Identify which cell holds the provided text, then report its (X, Y) central coordinate. 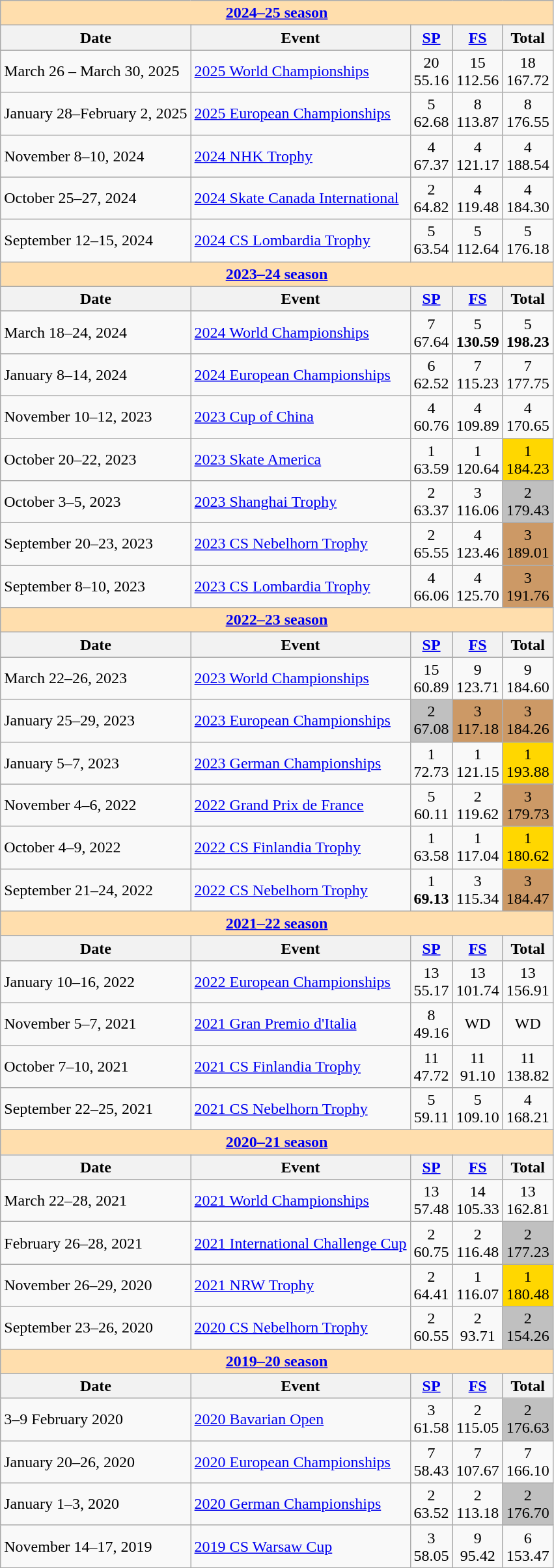
2 67.08 (431, 721)
3 179.73 (527, 805)
4 119.48 (478, 198)
13 156.91 (527, 981)
January 8–14, 2024 (96, 375)
2024 World Championships (301, 332)
2020–21 season (277, 1142)
2023 European Championships (301, 721)
2024 Skate Canada International (301, 198)
2 154.26 (527, 1327)
4 125.70 (478, 587)
1 63.59 (431, 459)
4 184.30 (527, 198)
8 176.55 (527, 113)
1 72.73 (431, 763)
1 193.88 (527, 763)
2 179.43 (527, 502)
18 167.72 (527, 72)
5 109.10 (478, 1109)
November 14–17, 2019 (96, 1546)
6 153.47 (527, 1546)
2 60.75 (431, 1243)
2022 European Championships (301, 981)
October 20–22, 2023 (96, 459)
2021 CS Nebelhorn Trophy (301, 1109)
January 5–7, 2023 (96, 763)
11 91.10 (478, 1066)
3 115.34 (478, 890)
2021 International Challenge Cup (301, 1243)
November 10–12, 2023 (96, 416)
2021–22 season (277, 923)
November 26–29, 2020 (96, 1286)
1 184.23 (527, 459)
5 130.59 (478, 332)
4 109.89 (478, 416)
13 162.81 (527, 1201)
15 60.89 (431, 678)
2021 World Championships (301, 1201)
January 1–3, 2020 (96, 1504)
January 25–29, 2023 (96, 721)
1 63.58 (431, 847)
2020 European Championships (301, 1461)
October 25–27, 2024 (96, 198)
2 119.62 (478, 805)
2023 World Championships (301, 678)
2023 Cup of China (301, 416)
2 113.18 (478, 1504)
September 8–10, 2023 (96, 587)
3 189.01 (527, 544)
September 12–15, 2024 (96, 241)
3 117.18 (478, 721)
1 116.07 (478, 1286)
2024 NHK Trophy (301, 156)
2 176.70 (527, 1504)
15 112.56 (478, 72)
2022 CS Nebelhorn Trophy (301, 890)
2 63.52 (431, 1504)
2023 CS Lombardia Trophy (301, 587)
3 61.58 (431, 1420)
5 63.54 (431, 241)
2019–20 season (277, 1361)
7 107.67 (478, 1461)
1 120.64 (478, 459)
5 176.18 (527, 241)
2 116.48 (478, 1243)
13 101.74 (478, 981)
3 116.06 (478, 502)
3 191.76 (527, 587)
2022 Grand Prix de France (301, 805)
October 7–10, 2021 (96, 1066)
3–9 February 2020 (96, 1420)
November 4–6, 2022 (96, 805)
2019 CS Warsaw Cup (301, 1546)
9 95.42 (478, 1546)
2021 NRW Trophy (301, 1286)
4 121.17 (478, 156)
March 18–24, 2024 (96, 332)
2 64.41 (431, 1286)
4 168.21 (527, 1109)
13 55.17 (431, 981)
5 62.68 (431, 113)
9 123.71 (478, 678)
5 112.64 (478, 241)
September 22–25, 2021 (96, 1109)
3 184.47 (527, 890)
September 20–23, 2023 (96, 544)
4 60.76 (431, 416)
2023 German Championships (301, 763)
3 184.26 (527, 721)
2023–24 season (277, 274)
March 22–28, 2021 (96, 1201)
2024–25 season (277, 13)
5 59.11 (431, 1109)
March 26 – March 30, 2025 (96, 72)
October 3–5, 2023 (96, 502)
2023 Skate America (301, 459)
11 47.72 (431, 1066)
2020 Bavarian Open (301, 1420)
2024 CS Lombardia Trophy (301, 241)
1 121.15 (478, 763)
2 177.23 (527, 1243)
2 115.05 (478, 1420)
2021 Gran Premio d'Italia (301, 1024)
4 67.37 (431, 156)
4 188.54 (527, 156)
January 20–26, 2020 (96, 1461)
October 4–9, 2022 (96, 847)
2023 Shanghai Trophy (301, 502)
2020 German Championships (301, 1504)
September 23–26, 2020 (96, 1327)
1 180.48 (527, 1286)
11 138.82 (527, 1066)
2021 CS Finlandia Trophy (301, 1066)
5 60.11 (431, 805)
7 115.23 (478, 375)
January 28–February 2, 2025 (96, 113)
7 177.75 (527, 375)
2 64.82 (431, 198)
13 57.48 (431, 1201)
4 170.65 (527, 416)
November 8–10, 2024 (96, 156)
November 5–7, 2021 (96, 1024)
March 22–26, 2023 (96, 678)
4 66.06 (431, 587)
2022 CS Finlandia Trophy (301, 847)
20 55.16 (431, 72)
February 26–28, 2021 (96, 1243)
7 58.43 (431, 1461)
2020 CS Nebelhorn Trophy (301, 1327)
14 105.33 (478, 1201)
2024 European Championships (301, 375)
2025 World Championships (301, 72)
2 176.63 (527, 1420)
2 93.71 (478, 1327)
September 21–24, 2022 (96, 890)
6 62.52 (431, 375)
1 69.13 (431, 890)
8 49.16 (431, 1024)
7 166.10 (527, 1461)
2022–23 season (277, 620)
8 113.87 (478, 113)
5 198.23 (527, 332)
3 58.05 (431, 1546)
2025 European Championships (301, 113)
1 180.62 (527, 847)
1 117.04 (478, 847)
9 184.60 (527, 678)
2023 CS Nebelhorn Trophy (301, 544)
2 63.37 (431, 502)
January 10–16, 2022 (96, 981)
4 123.46 (478, 544)
2 65.55 (431, 544)
2 60.55 (431, 1327)
7 67.64 (431, 332)
